Scan for the cell matching the given text and deliver its [X, Y] coordinate at center. 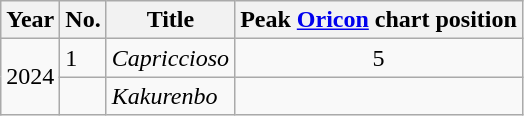
1 [83, 58]
Peak Oricon chart position [379, 20]
Title [170, 20]
Year [30, 20]
Kakurenbo [170, 96]
Capriccioso [170, 58]
5 [379, 58]
No. [83, 20]
2024 [30, 77]
